Search for the cell housing the specified text and yield its (X, Y) center coordinate. 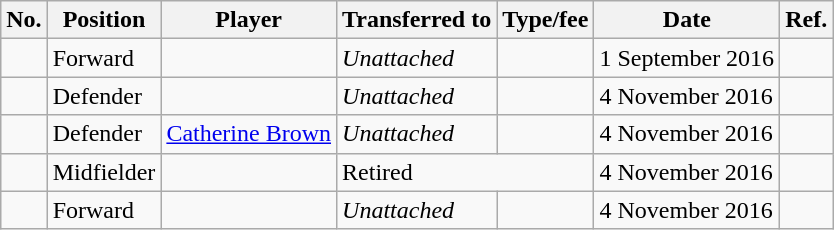
Ref. (806, 20)
Player (249, 20)
Type/fee (546, 20)
Retired (466, 172)
No. (24, 20)
Date (687, 20)
Midfielder (104, 172)
Transferred to (417, 20)
Position (104, 20)
Catherine Brown (249, 134)
1 September 2016 (687, 58)
